For the text-containing cell, return its midpoint in [x, y] coordinate format. 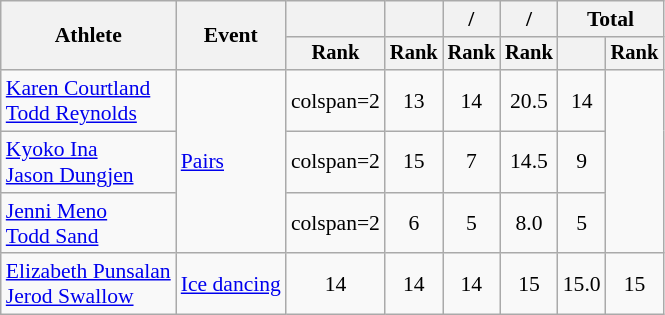
13 [414, 100]
Karen CourtlandTodd Reynolds [88, 100]
Total [610, 19]
7 [472, 162]
Pairs [231, 162]
8.0 [529, 224]
9 [582, 162]
Elizabeth PunsalanJerod Swallow [88, 284]
Event [231, 36]
Athlete [88, 36]
6 [414, 224]
Kyoko InaJason Dungjen [88, 162]
14.5 [529, 162]
20.5 [529, 100]
Jenni MenoTodd Sand [88, 224]
Ice dancing [231, 284]
15.0 [582, 284]
